For the text-containing cell, return its midpoint in [x, y] coordinate format. 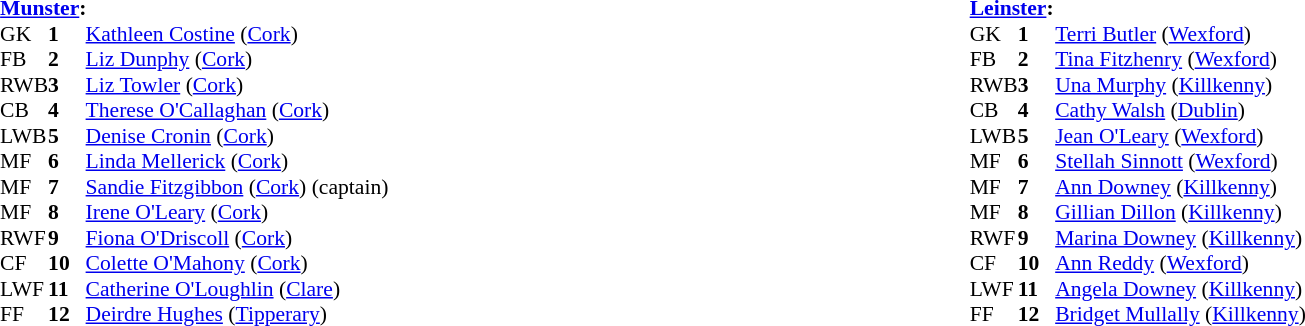
Kathleen Costine (Cork) [238, 34]
Irene O'Leary (Cork) [238, 213]
Catherine O'Loughlin (Clare) [238, 289]
Fiona O'Driscoll (Cork) [238, 238]
Liz Towler (Cork) [238, 85]
Sandie Fitzgibbon (Cork) (captain) [238, 187]
Liz Dunphy (Cork) [238, 59]
Therese O'Callaghan (Cork) [238, 111]
Linda Mellerick (Cork) [238, 161]
Denise Cronin (Cork) [238, 136]
Colette O'Mahony (Cork) [238, 263]
